Extract the (x, y) coordinate from the center of the cell holding the provided text.  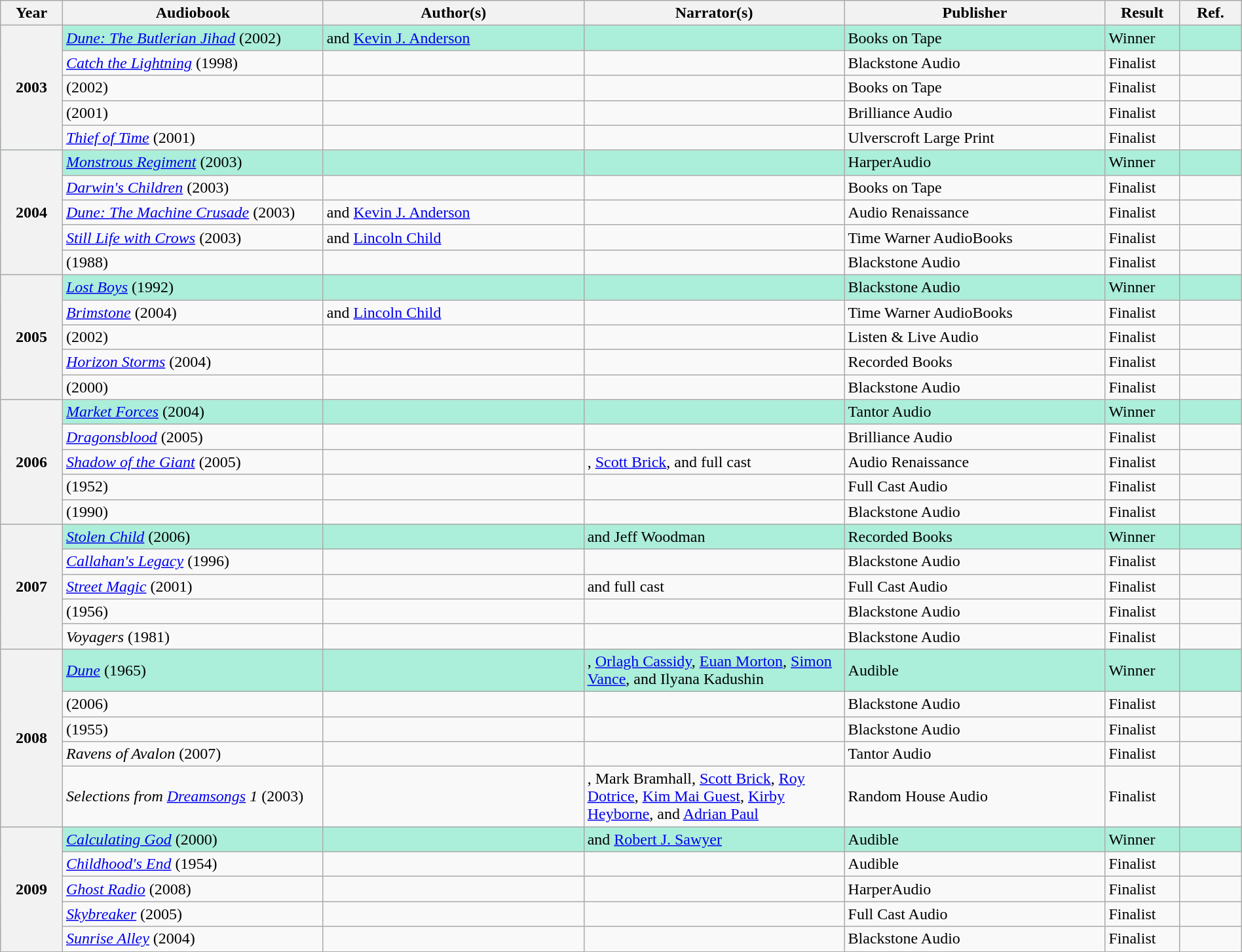
2003 (31, 88)
2004 (31, 212)
Selections from Dreamsongs 1 (2003) (193, 797)
Dragonsblood (2005) (193, 437)
Lost Boys (1992) (193, 287)
Ghost Radio (2008) (193, 889)
Shadow of the Giant (2005) (193, 462)
2008 (31, 738)
Ravens of Avalon (2007) (193, 754)
Stolen Child (2006) (193, 537)
Dune (1965) (193, 670)
Dune: The Machine Crusade (2003) (193, 212)
Ulverscroft Large Print (975, 138)
Ref. (1211, 13)
Skybreaker (2005) (193, 914)
Darwin's Children (2003) (193, 187)
Calculating God (2000) (193, 839)
and Jeff Woodman (714, 537)
Still Life with Crows (2003) (193, 237)
Voyagers (1981) (193, 636)
Monstrous Regiment (2003) (193, 162)
(1956) (193, 611)
Horizon Storms (2004) (193, 362)
2007 (31, 586)
Year (31, 13)
Dune: The Butlerian Jihad (2002) (193, 38)
Childhood's End (1954) (193, 864)
Catch the Lightning (1998) (193, 63)
(2006) (193, 704)
Market Forces (2004) (193, 412)
2006 (31, 462)
Listen & Live Audio (975, 337)
Narrator(s) (714, 13)
Audiobook (193, 13)
Brimstone (2004) (193, 313)
(1988) (193, 262)
Author(s) (453, 13)
Thief of Time (2001) (193, 138)
, Mark Bramhall, Scott Brick, Roy Dotrice, Kim Mai Guest, Kirby Heyborne, and Adrian Paul (714, 797)
(2000) (193, 387)
and full cast (714, 586)
(1955) (193, 729)
Street Magic (2001) (193, 586)
Result (1142, 13)
(2001) (193, 113)
2009 (31, 889)
(1952) (193, 487)
, Scott Brick, and full cast (714, 462)
Callahan's Legacy (1996) (193, 562)
Sunrise Alley (2004) (193, 939)
Random House Audio (975, 797)
(1990) (193, 512)
2005 (31, 337)
Publisher (975, 13)
and Robert J. Sawyer (714, 839)
, Orlagh Cassidy, Euan Morton, Simon Vance, and Ilyana Kadushin (714, 670)
